Extract the (X, Y) coordinate from the center of the cell holding the provided text.  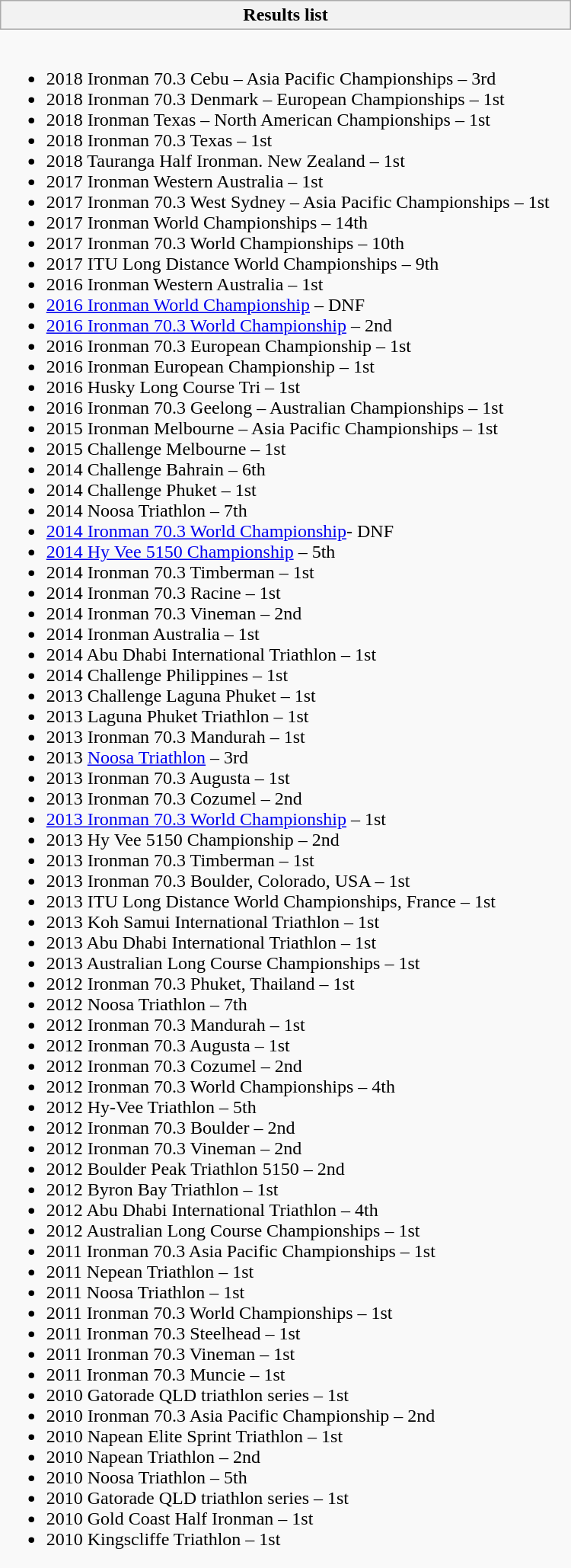
Results list (285, 15)
